Pinpoint the cell where the given text exists, returning its (x, y) midpoint coordinate. 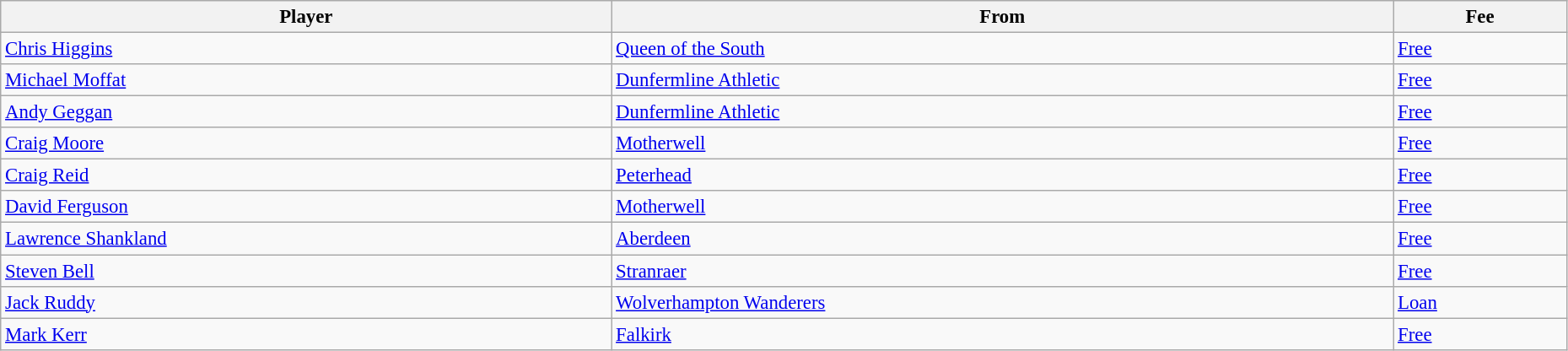
Craig Reid (306, 175)
From (1002, 17)
Chris Higgins (306, 49)
Loan (1480, 302)
Stranraer (1002, 271)
Craig Moore (306, 143)
Aberdeen (1002, 239)
Jack Ruddy (306, 302)
Queen of the South (1002, 49)
Peterhead (1002, 175)
Andy Geggan (306, 112)
Mark Kerr (306, 334)
Falkirk (1002, 334)
Lawrence Shankland (306, 239)
Wolverhampton Wanderers (1002, 302)
Player (306, 17)
David Ferguson (306, 207)
Steven Bell (306, 271)
Michael Moffat (306, 80)
Fee (1480, 17)
